Locate the cell with the specified text and output its (X, Y) center coordinate. 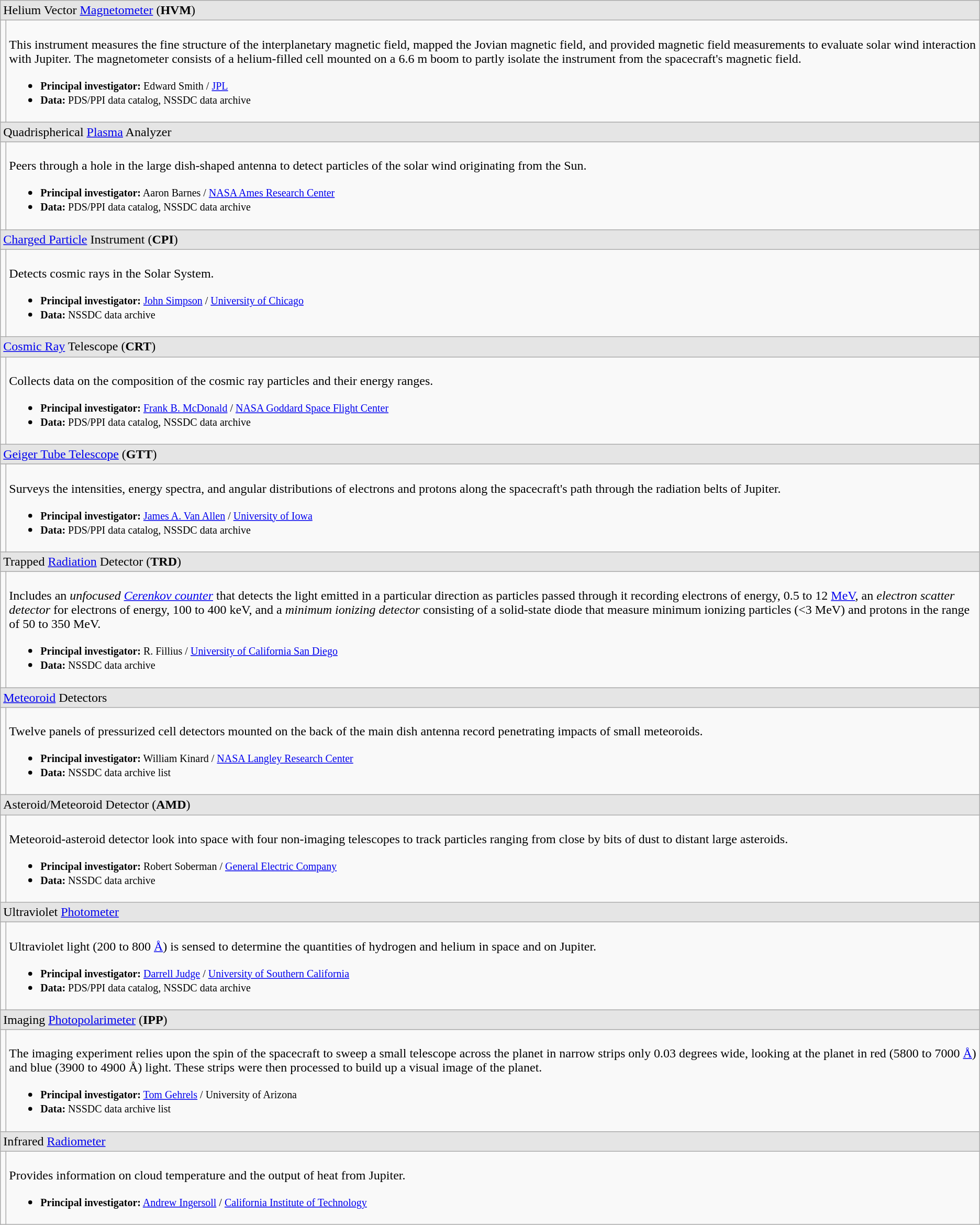
Trapped Radiation Detector (TRD) (490, 561)
Quadrispherical Plasma Analyzer (490, 132)
Asteroid/Meteoroid Detector (AMD) (490, 805)
Cosmic Ray Telescope (CRT) (490, 347)
Ultraviolet Photometer (490, 912)
Geiger Tube Telescope (GTT) (490, 454)
Detects cosmic rays in the Solar System.Principal investigator: John Simpson / University of ChicagoData: NSSDC data archive (493, 293)
Infrared Radiometer (490, 1141)
Charged Particle Instrument (CPI) (490, 239)
Meteoroid Detectors (490, 697)
Imaging Photopolarimeter (IPP) (490, 1020)
Helium Vector Magnetometer (HVM) (490, 10)
